Identify which cell holds the provided text, then report its [X, Y] central coordinate. 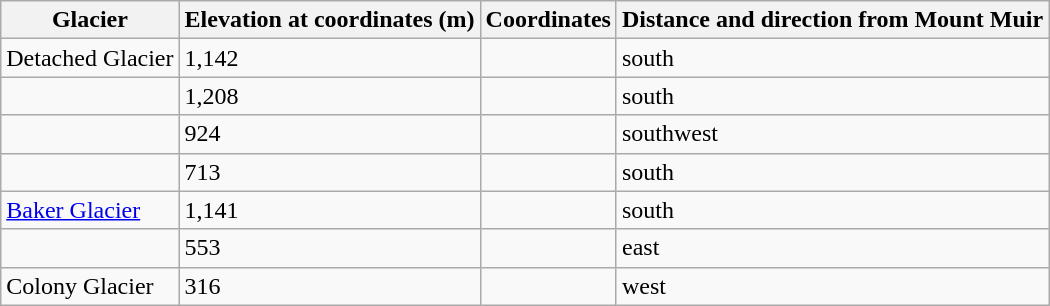
Detached Glacier [90, 58]
Coordinates [548, 20]
924 [330, 134]
west [832, 286]
Distance and direction from Mount Muir [832, 20]
Glacier [90, 20]
Colony Glacier [90, 286]
553 [330, 248]
Elevation at coordinates (m) [330, 20]
1,142 [330, 58]
1,208 [330, 96]
southwest [832, 134]
316 [330, 286]
713 [330, 172]
Baker Glacier [90, 210]
1,141 [330, 210]
east [832, 248]
